Provide the (X, Y) coordinate of the cell's center where the given text is located.  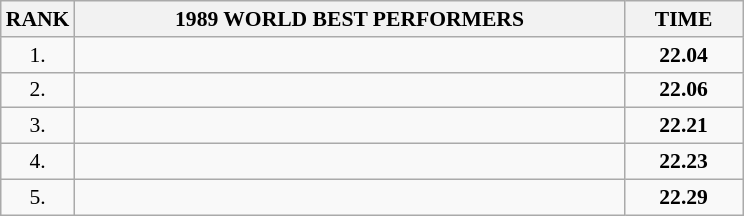
2. (38, 90)
22.29 (684, 197)
4. (38, 162)
3. (38, 126)
22.04 (684, 55)
22.21 (684, 126)
1989 WORLD BEST PERFORMERS (349, 19)
TIME (684, 19)
RANK (38, 19)
22.06 (684, 90)
1. (38, 55)
22.23 (684, 162)
5. (38, 197)
